Identify which cell holds the provided text, then report its [X, Y] central coordinate. 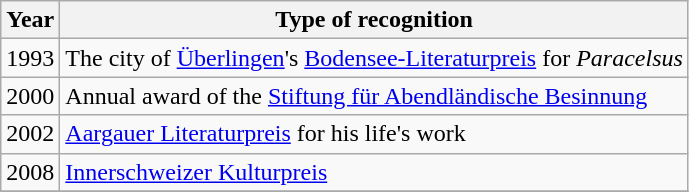
2000 [30, 96]
1993 [30, 58]
Year [30, 20]
2008 [30, 172]
Annual award of the Stiftung für Abendländische Besinnung [374, 96]
Innerschweizer Kulturpreis [374, 172]
Type of recognition [374, 20]
Aargauer Literaturpreis for his life's work [374, 134]
The city of Überlingen's Bodensee-Literaturpreis for Paracelsus [374, 58]
2002 [30, 134]
